Capture the cell that displays the provided text and extract its (X, Y) central coordinate. 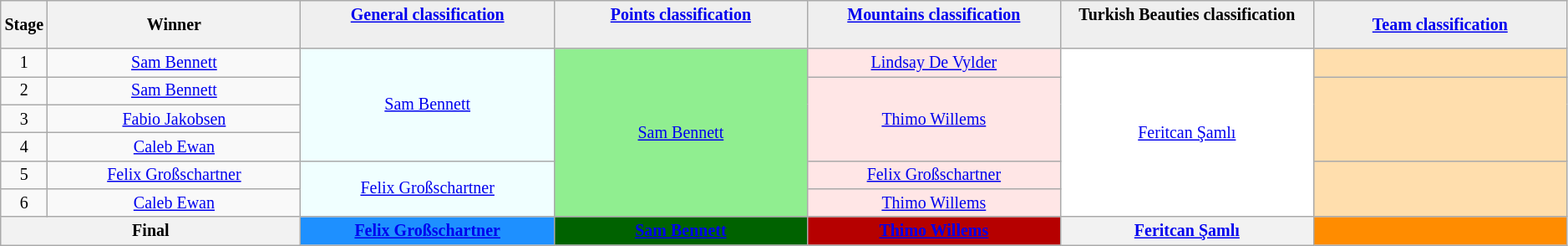
4 (24, 147)
2 (24, 90)
Mountains classification (934, 25)
Final (150, 231)
5 (24, 174)
Stage (24, 25)
Points classification (680, 25)
Turkish Beauties classification (1186, 25)
Lindsay De Vylder (934, 64)
6 (24, 202)
Winner (174, 25)
General classification (428, 25)
1 (24, 64)
3 (24, 119)
Team classification (1440, 25)
Fabio Jakobsen (174, 119)
